Locate the cell with the specified text and output its [X, Y] center coordinate. 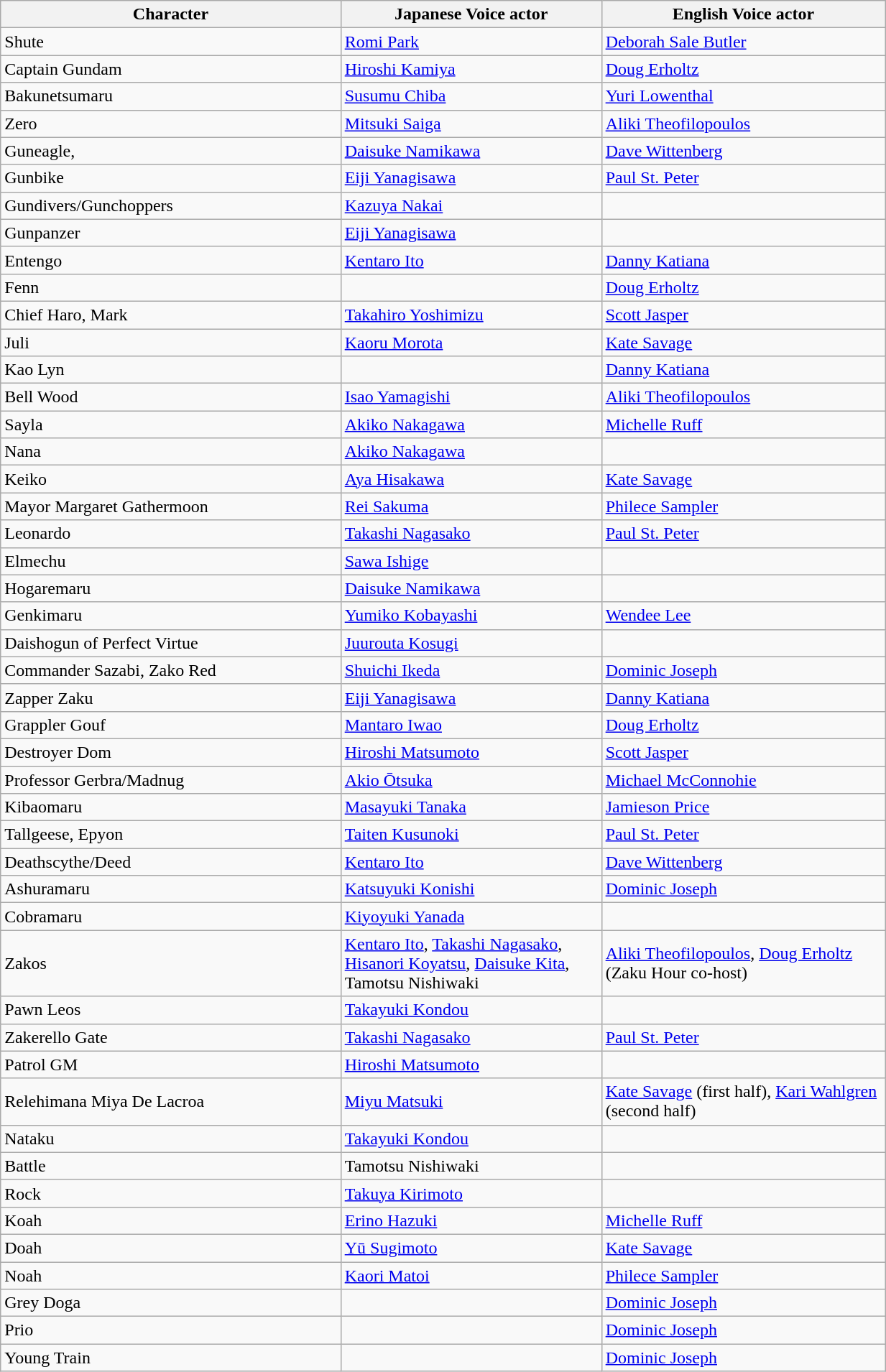
Doah [171, 1248]
Daishogun of Perfect Virtue [171, 643]
Katsuyuki Konishi [471, 889]
Zero [171, 124]
Sayla [171, 425]
Zakerello Gate [171, 1037]
Kao Lyn [171, 370]
Romi Park [471, 42]
Takahiro Yoshimizu [471, 315]
Genkimaru [171, 616]
Aya Hisakawa [471, 479]
Kiyoyuki Yanada [471, 917]
Masayuki Tanaka [471, 807]
Jamieson Price [743, 807]
Fenn [171, 287]
Koah [171, 1220]
English Voice actor [743, 14]
Captain Gundam [171, 69]
Sawa Ishige [471, 561]
Leonardo [171, 534]
Mitsuki Saiga [471, 124]
Yū Sugimoto [471, 1248]
Aliki Theofilopoulos, Doug Erholtz (Zaku Hour co-host) [743, 963]
Keiko [171, 479]
Destroyer Dom [171, 752]
Bakunetsumaru [171, 96]
Japanese Voice actor [471, 14]
Cobramaru [171, 917]
Pawn Leos [171, 1010]
Erino Hazuki [471, 1220]
Grey Doga [171, 1303]
Isao Yamagishi [471, 397]
Battle [171, 1166]
Gunpanzer [171, 233]
Ashuramaru [171, 889]
Takuya Kirimoto [471, 1193]
Susumu Chiba [471, 96]
Yumiko Kobayashi [471, 616]
Zakos [171, 963]
Mantaro Iwao [471, 725]
Commander Sazabi, Zako Red [171, 670]
Character [171, 14]
Mayor Margaret Gathermoon [171, 506]
Kazuya Nakai [471, 205]
Shute [171, 42]
Hiroshi Kamiya [471, 69]
Rei Sakuma [471, 506]
Relehimana Miya De Lacroa [171, 1102]
Guneagle, [171, 151]
Grappler Gouf [171, 725]
Patrol GM [171, 1065]
Yuri Lowenthal [743, 96]
Juurouta Kosugi [471, 643]
Michael McConnohie [743, 779]
Prio [171, 1330]
Young Train [171, 1358]
Juli [171, 343]
Kaori Matoi [471, 1275]
Kentaro Ito, Takashi Nagasako, Hisanori Koyatsu, Daisuke Kita, Tamotsu Nishiwaki [471, 963]
Chief Haro, Mark [171, 315]
Shuichi Ikeda [471, 670]
Taiten Kusunoki [471, 835]
Noah [171, 1275]
Professor Gerbra/Madnug [171, 779]
Akio Ōtsuka [471, 779]
Nana [171, 452]
Rock [171, 1193]
Kate Savage (first half), Kari Wahlgren (second half) [743, 1102]
Wendee Lee [743, 616]
Elmechu [171, 561]
Kibaomaru [171, 807]
Deathscythe/Deed [171, 862]
Tamotsu Nishiwaki [471, 1166]
Hogaremaru [171, 588]
Gunbike [171, 178]
Gundivers/Gunchoppers [171, 205]
Nataku [171, 1139]
Tallgeese, Epyon [171, 835]
Deborah Sale Butler [743, 42]
Miyu Matsuki [471, 1102]
Entengo [171, 260]
Bell Wood [171, 397]
Zapper Zaku [171, 697]
Kaoru Morota [471, 343]
